Return the [x, y] coordinate for the center point of the cell that contains the specified text.  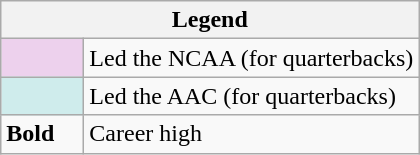
Bold [42, 134]
Career high [252, 134]
Legend [210, 20]
Led the AAC (for quarterbacks) [252, 96]
Led the NCAA (for quarterbacks) [252, 58]
